Scan for the cell matching the given text and deliver its (X, Y) coordinate at center. 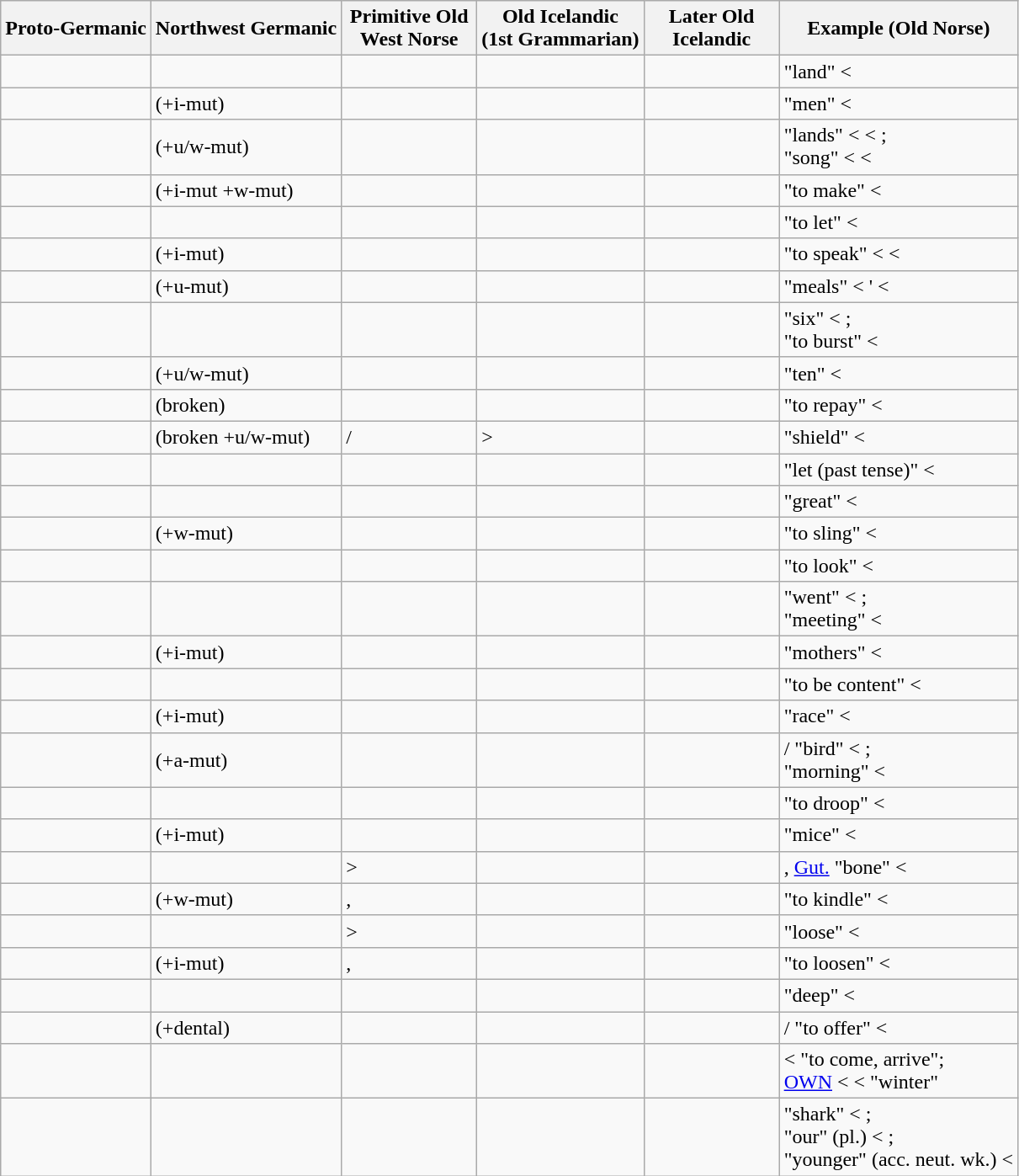
"ten" < (899, 373)
(broken) (246, 405)
"to loosen" < (899, 963)
(+dental) (246, 1028)
"mice" < (899, 835)
(broken +u/w-mut) (246, 437)
(+a-mut) (246, 759)
"deep" < (899, 995)
"to droop" < (899, 803)
"to speak" < < (899, 254)
Later Old Icelandic (712, 29)
Proto-Germanic (76, 29)
/ "bird" < ; "morning" < (899, 759)
"to repay" < (899, 405)
Example (Old Norse) (899, 29)
"to kindle" < (899, 899)
"loose" < (899, 931)
"six" < ; "to burst" < (899, 330)
"men" < (899, 104)
"to sling" < (899, 534)
"race" < (899, 716)
/ (409, 437)
Old Icelandic(1st Grammarian) (560, 29)
"mothers" < (899, 652)
Northwest Germanic (246, 29)
< "to come, arrive"; OWN < < "winter" (899, 1071)
"shark" < ; "our" (pl.) < ; "younger" (acc. neut. wk.) < (899, 1137)
"lands" < < ; "song" < < (899, 146)
, Gut. "bone" < (899, 867)
"let (past tense)" < (899, 469)
"to make" < (899, 190)
Primitive Old West Norse (409, 29)
"to let" < (899, 222)
"meals" < ' < (899, 286)
/ "to offer" < (899, 1028)
"to look" < (899, 566)
"land" < (899, 72)
"to be content" < (899, 684)
"shield" < (899, 437)
"went" < ; "meeting" < (899, 609)
(+i-mut +w-mut) (246, 190)
(+u-mut) (246, 286)
"great" < (899, 502)
